From the cell containing the given text, extract its center point as (x, y) coordinate. 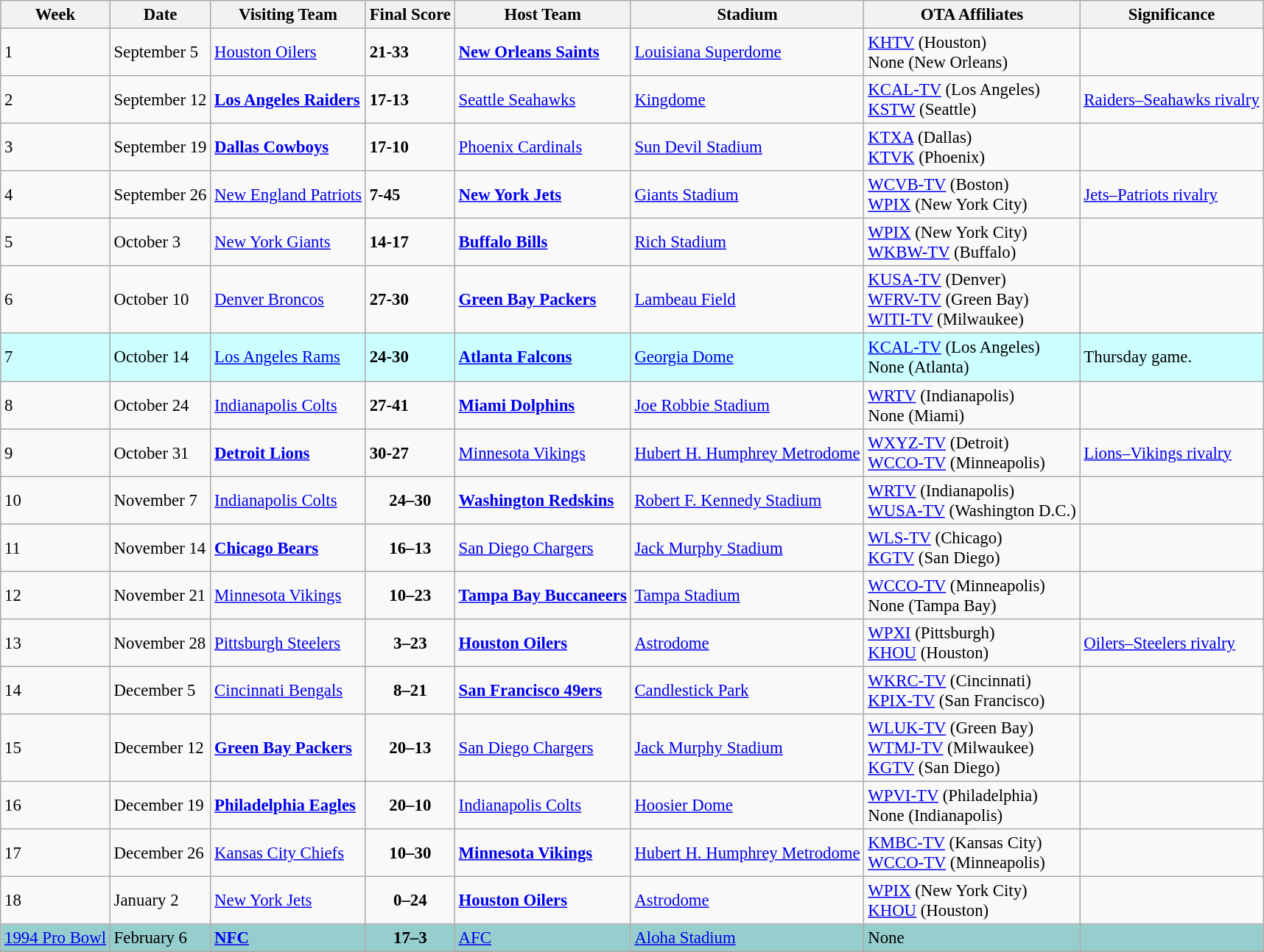
14-17 (410, 243)
San Francisco 49ers (542, 691)
October 3 (160, 243)
Stadium (747, 15)
New England Patriots (289, 194)
Significance (1171, 15)
WKRC-TV (Cincinnati)KPIX-TV (San Francisco) (972, 691)
30-27 (410, 452)
KUSA-TV (Denver)WFRV-TV (Green Bay)WITI-TV (Milwaukee) (972, 300)
WCVB-TV (Boston)WPIX (New York City) (972, 194)
3 (56, 147)
Georgia Dome (747, 358)
WLS-TV (Chicago)KGTV (San Diego) (972, 548)
Miami Dolphins (542, 405)
Host Team (542, 15)
24-30 (410, 358)
September 19 (160, 147)
Atlanta Falcons (542, 358)
February 6 (160, 938)
September 5 (160, 53)
17-13 (410, 100)
KMBC-TV (Kansas City)WCCO-TV (Minneapolis) (972, 853)
WCCO-TV (Minneapolis)None (Tampa Bay) (972, 595)
KHTV (Houston)None (New Orleans) (972, 53)
KCAL-TV (Los Angeles)KSTW (Seattle) (972, 100)
10 (56, 501)
Los Angeles Rams (289, 358)
Rich Stadium (747, 243)
November 7 (160, 501)
WPIX (New York City)WKBW-TV (Buffalo) (972, 243)
WRTV (Indianapolis)WUSA-TV (Washington D.C.) (972, 501)
2 (56, 100)
Kingdome (747, 100)
December 12 (160, 748)
Robert F. Kennedy Stadium (747, 501)
Louisiana Superdome (747, 53)
WPVI-TV (Philadelphia)None (Indianapolis) (972, 805)
5 (56, 243)
11 (56, 548)
Chicago Bears (289, 548)
Thursday game. (1171, 358)
Lions–Vikings rivalry (1171, 452)
Pittsburgh Steelers (289, 644)
Final Score (410, 15)
1994 Pro Bowl (56, 938)
27-41 (410, 405)
January 2 (160, 901)
Philadelphia Eagles (289, 805)
WXYZ-TV (Detroit)WCCO-TV (Minneapolis) (972, 452)
8–21 (410, 691)
9 (56, 452)
Date (160, 15)
New Orleans Saints (542, 53)
7 (56, 358)
21-33 (410, 53)
10–30 (410, 853)
September 12 (160, 100)
12 (56, 595)
10–23 (410, 595)
Visiting Team (289, 15)
13 (56, 644)
14 (56, 691)
Washington Redskins (542, 501)
6 (56, 300)
Candlestick Park (747, 691)
Tampa Bay Buccaneers (542, 595)
WPXI (Pittsburgh)KHOU (Houston) (972, 644)
December 19 (160, 805)
16–13 (410, 548)
3–23 (410, 644)
0–24 (410, 901)
Jets–Patriots rivalry (1171, 194)
Los Angeles Raiders (289, 100)
WRTV (Indianapolis)None (Miami) (972, 405)
Sun Devil Stadium (747, 147)
Aloha Stadium (747, 938)
15 (56, 748)
16 (56, 805)
Dallas Cowboys (289, 147)
17–3 (410, 938)
17-10 (410, 147)
Denver Broncos (289, 300)
Oilers–Steelers rivalry (1171, 644)
20–10 (410, 805)
November 14 (160, 548)
Seattle Seahawks (542, 100)
Giants Stadium (747, 194)
1 (56, 53)
October 24 (160, 405)
WLUK-TV (Green Bay)WTMJ-TV (Milwaukee)KGTV (San Diego) (972, 748)
4 (56, 194)
Week (56, 15)
Kansas City Chiefs (289, 853)
October 31 (160, 452)
KCAL-TV (Los Angeles)None (Atlanta) (972, 358)
New York Giants (289, 243)
KTXA (Dallas)KTVK (Phoenix) (972, 147)
7-45 (410, 194)
October 14 (160, 358)
Cincinnati Bengals (289, 691)
December 26 (160, 853)
NFC (289, 938)
AFC (542, 938)
Raiders–Seahawks rivalry (1171, 100)
Lambeau Field (747, 300)
24–30 (410, 501)
December 5 (160, 691)
OTA Affiliates (972, 15)
WPIX (New York City)KHOU (Houston) (972, 901)
Tampa Stadium (747, 595)
20–13 (410, 748)
September 26 (160, 194)
18 (56, 901)
November 28 (160, 644)
Buffalo Bills (542, 243)
Joe Robbie Stadium (747, 405)
November 21 (160, 595)
Detroit Lions (289, 452)
27-30 (410, 300)
None (972, 938)
October 10 (160, 300)
8 (56, 405)
Phoenix Cardinals (542, 147)
Hoosier Dome (747, 805)
17 (56, 853)
